Pinpoint the cell where the given text exists, returning its [X, Y] midpoint coordinate. 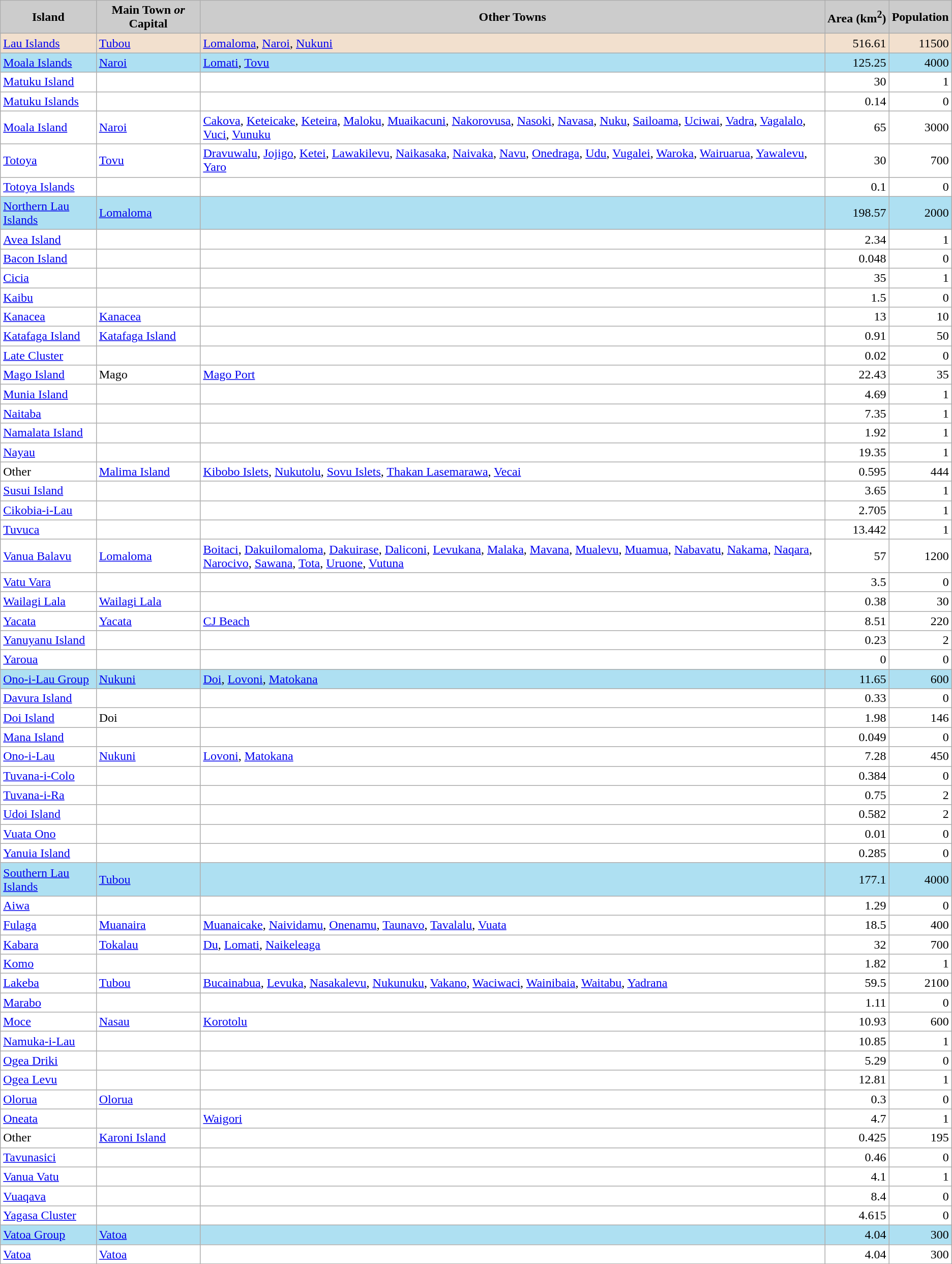
Ogea Driki [48, 1061]
Udoi Island [48, 814]
400 [920, 925]
Vanua Balavu [48, 555]
Tuvuca [48, 530]
13 [857, 317]
Ono-i-Lau [48, 756]
Doi [148, 718]
Muanaira [148, 925]
65 [857, 127]
Mago Island [48, 375]
450 [920, 756]
Namalata Island [48, 433]
Moala Islands [48, 63]
Tokalau [148, 945]
Nayau [48, 452]
Davura Island [48, 698]
10.85 [857, 1041]
0.23 [857, 640]
Yanuyanu Island [48, 640]
Doi Island [48, 718]
Cikobia-i-Lau [48, 510]
2.34 [857, 239]
Karoni Island [148, 1138]
Matuku Islands [48, 101]
13.442 [857, 530]
3000 [920, 127]
Island [48, 17]
Kibobo Islets, Nukutolu, Sovu Islets, Thakan Lasemarawa, Vecai [513, 472]
0.14 [857, 101]
Lovoni, Matokana [513, 756]
2100 [920, 983]
1.82 [857, 964]
4.69 [857, 394]
4.7 [857, 1119]
0.048 [857, 258]
Vuaqava [48, 1196]
0.38 [857, 601]
0.1 [857, 187]
Namuka-i-Lau [48, 1041]
3.65 [857, 491]
5.29 [857, 1061]
1200 [920, 555]
0.049 [857, 737]
1.29 [857, 905]
177.1 [857, 879]
Ono-i-Lau Group [48, 679]
Kaibu [48, 298]
Aiwa [48, 905]
Bacon Island [48, 258]
Tuvana-i-Ra [48, 795]
220 [920, 621]
12.81 [857, 1080]
50 [920, 336]
Vanua Vatu [48, 1177]
2.705 [857, 510]
Komo [48, 964]
Late Cluster [48, 356]
Dravuwalu, Jojigo, Ketei, Lawakilevu, Naikasaka, Naivaka, Navu, Onedraga, Udu, Vugalei, Waroka, Wairuarua, Yawalevu, Yaro [513, 161]
Avea Island [48, 239]
10.93 [857, 1022]
Moce [48, 1022]
Vatu Vara [48, 582]
Main Town or Capital [148, 17]
Doi, Lovoni, Matokana [513, 679]
Population [920, 17]
Mana Island [48, 737]
0.01 [857, 834]
11500 [920, 43]
2000 [920, 213]
Tavunasici [48, 1157]
7.28 [857, 756]
Oneata [48, 1119]
Marabo [48, 1003]
Totoya Islands [48, 187]
Totoya [48, 161]
0.91 [857, 336]
198.57 [857, 213]
0.425 [857, 1138]
Korotolu [513, 1022]
Tuvana-i-Colo [48, 776]
Yaroua [48, 660]
Southern Lau Islands [48, 879]
Yanuia Island [48, 853]
Yagasa Cluster [48, 1215]
0.46 [857, 1157]
Fulaga [48, 925]
Vatoa Group [48, 1234]
3.5 [857, 582]
Matuku Island [48, 82]
CJ Beach [513, 621]
0.3 [857, 1099]
444 [920, 472]
Naitaba [48, 414]
0.33 [857, 698]
Other Towns [513, 17]
4.615 [857, 1215]
7.35 [857, 414]
Cakova, Keteicake, Keteira, Maloku, Muaikacuni, Nakorovusa, Nasoki, Navasa, Nuku, Sailoama, Uciwai, Vadra, Vagalalo, Vuci, Vunuku [513, 127]
4.1 [857, 1177]
Moala Island [48, 127]
516.61 [857, 43]
Northern Lau Islands [48, 213]
125.25 [857, 63]
22.43 [857, 375]
Muanaicake, Naividamu, Onenamu, Taunavo, Tavalalu, Vuata [513, 925]
59.5 [857, 983]
Lakeba [48, 983]
Susui Island [48, 491]
57 [857, 555]
18.5 [857, 925]
0.582 [857, 814]
Lomaloma, Naroi, Nukuni [513, 43]
0.75 [857, 795]
11.65 [857, 679]
Area (km2) [857, 17]
Kabara [48, 945]
0.595 [857, 472]
Tovu [148, 161]
146 [920, 718]
Mago [148, 375]
0.285 [857, 853]
Vuata Ono [48, 834]
19.35 [857, 452]
10 [920, 317]
Munia Island [48, 394]
8.51 [857, 621]
0.02 [857, 356]
Bucainabua, Levuka, Nasakalevu, Nukunuku, Vakano, Waciwaci, Wainibaia, Waitabu, Yadrana [513, 983]
Lomati, Tovu [513, 63]
Lau Islands [48, 43]
Du, Lomati, Naikeleaga [513, 945]
32 [857, 945]
Nasau [148, 1022]
Mago Port [513, 375]
Malima Island [148, 472]
1.11 [857, 1003]
1.92 [857, 433]
195 [920, 1138]
1.5 [857, 298]
Cicia [48, 278]
Ogea Levu [48, 1080]
0.384 [857, 776]
1.98 [857, 718]
8.4 [857, 1196]
Waigori [513, 1119]
